For the text-containing cell, return its midpoint in [x, y] coordinate format. 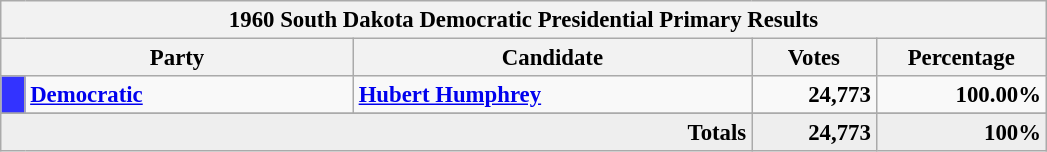
1960 South Dakota Democratic Presidential Primary Results [524, 20]
Party [178, 58]
Candidate [552, 58]
Votes [814, 58]
100% [961, 133]
Democratic [189, 95]
Hubert Humphrey [552, 95]
Percentage [961, 58]
100.00% [961, 95]
Totals [376, 133]
